Capture the cell that displays the provided text and extract its (x, y) central coordinate. 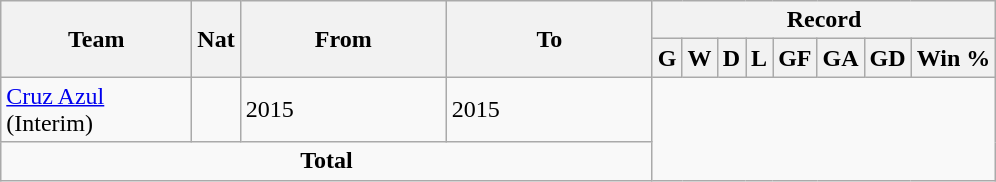
G (667, 58)
To (549, 39)
GA (840, 58)
GF (795, 58)
Record (824, 20)
Win % (954, 58)
Cruz Azul (Interim) (96, 110)
Nat (216, 39)
W (700, 58)
L (760, 58)
Total (327, 161)
GD (888, 58)
Team (96, 39)
D (731, 58)
From (343, 39)
